Identify which cell holds the provided text, then report its (X, Y) central coordinate. 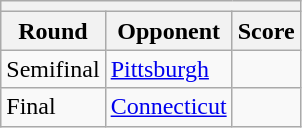
Semifinal (53, 69)
Opponent (168, 31)
Final (53, 107)
Round (53, 31)
Connecticut (168, 107)
Pittsburgh (168, 69)
Score (266, 31)
